From the cell containing the given text, extract its center point as (X, Y) coordinate. 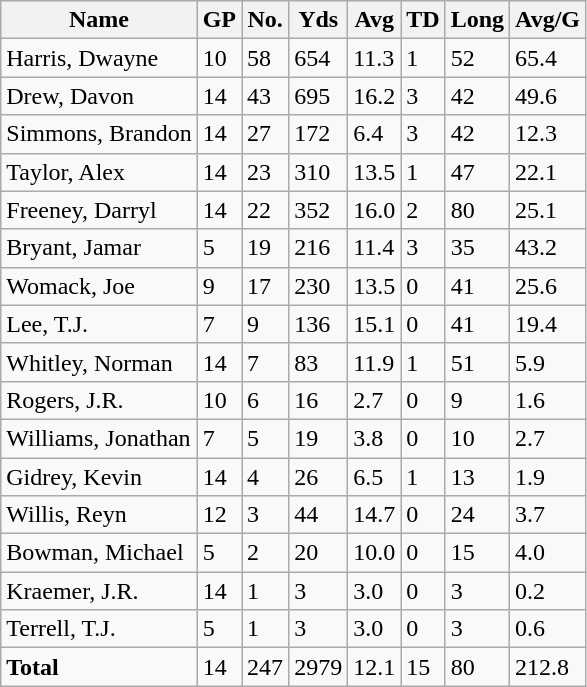
TD (423, 20)
1.6 (548, 400)
Whitley, Norman (99, 362)
654 (318, 58)
25.6 (548, 286)
11.4 (374, 248)
Harris, Dwayne (99, 58)
16.2 (374, 96)
19.4 (548, 324)
15.1 (374, 324)
20 (318, 553)
Rogers, J.R. (99, 400)
Avg (374, 20)
49.6 (548, 96)
Yds (318, 20)
12 (219, 515)
Kraemer, J.R. (99, 591)
136 (318, 324)
Long (477, 20)
4 (266, 477)
11.3 (374, 58)
52 (477, 58)
16.0 (374, 210)
11.9 (374, 362)
172 (318, 134)
6 (266, 400)
Bowman, Michael (99, 553)
47 (477, 172)
3.8 (374, 438)
Gidrey, Kevin (99, 477)
Drew, Davon (99, 96)
22.1 (548, 172)
24 (477, 515)
51 (477, 362)
Womack, Joe (99, 286)
GP (219, 20)
247 (266, 667)
Terrell, T.J. (99, 629)
212.8 (548, 667)
Avg/G (548, 20)
6.4 (374, 134)
352 (318, 210)
43 (266, 96)
17 (266, 286)
216 (318, 248)
0.2 (548, 591)
6.5 (374, 477)
0.6 (548, 629)
58 (266, 58)
Name (99, 20)
Williams, Jonathan (99, 438)
12.3 (548, 134)
16 (318, 400)
1.9 (548, 477)
2979 (318, 667)
44 (318, 515)
Willis, Reyn (99, 515)
25.1 (548, 210)
3.7 (548, 515)
310 (318, 172)
35 (477, 248)
695 (318, 96)
Lee, T.J. (99, 324)
27 (266, 134)
5.9 (548, 362)
22 (266, 210)
26 (318, 477)
Freeney, Darryl (99, 210)
83 (318, 362)
Simmons, Brandon (99, 134)
4.0 (548, 553)
Total (99, 667)
12.1 (374, 667)
43.2 (548, 248)
14.7 (374, 515)
No. (266, 20)
230 (318, 286)
Bryant, Jamar (99, 248)
Taylor, Alex (99, 172)
13 (477, 477)
10.0 (374, 553)
23 (266, 172)
65.4 (548, 58)
